Pinpoint the cell where the given text exists, returning its [X, Y] midpoint coordinate. 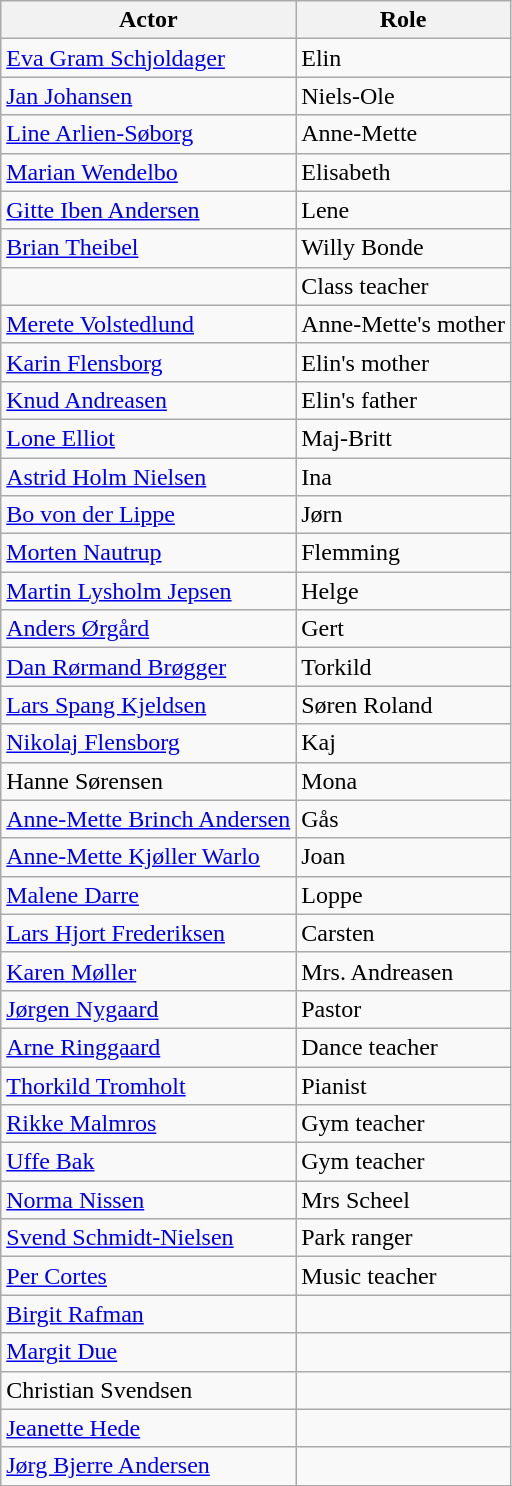
Anne-Mette [404, 134]
Knud Andreasen [148, 400]
Jørgen Nygaard [148, 1009]
Dan Rørmand Brøgger [148, 667]
Elisabeth [404, 172]
Actor [148, 20]
Ina [404, 477]
Lone Elliot [148, 438]
Mrs. Andreasen [404, 971]
Merete Volstedlund [148, 324]
Nikolaj Flensborg [148, 743]
Uffe Bak [148, 1162]
Morten Nautrup [148, 553]
Anders Ørgård [148, 629]
Birgit Rafman [148, 1314]
Line Arlien-Søborg [148, 134]
Anne-Mette Brinch Andersen [148, 819]
Mrs Scheel [404, 1200]
Niels-Ole [404, 96]
Mona [404, 781]
Elin [404, 58]
Rikke Malmros [148, 1124]
Carsten [404, 933]
Anne-Mette's mother [404, 324]
Dance teacher [404, 1047]
Jørg Bjerre Andersen [148, 1466]
Elin's mother [404, 362]
Joan [404, 857]
Role [404, 20]
Malene Darre [148, 895]
Maj-Britt [404, 438]
Lars Spang Kjeldsen [148, 705]
Hanne Sørensen [148, 781]
Per Cortes [148, 1276]
Astrid Holm Nielsen [148, 477]
Pastor [404, 1009]
Jeanette Hede [148, 1428]
Karen Møller [148, 971]
Martin Lysholm Jepsen [148, 591]
Svend Schmidt-Nielsen [148, 1238]
Søren Roland [404, 705]
Gert [404, 629]
Flemming [404, 553]
Helge [404, 591]
Class teacher [404, 286]
Norma Nissen [148, 1200]
Park ranger [404, 1238]
Eva Gram Schjoldager [148, 58]
Marian Wendelbo [148, 172]
Lene [404, 210]
Lars Hjort Frederiksen [148, 933]
Torkild [404, 667]
Gås [404, 819]
Bo von der Lippe [148, 515]
Jørn [404, 515]
Kaj [404, 743]
Pianist [404, 1085]
Brian Theibel [148, 248]
Willy Bonde [404, 248]
Loppe [404, 895]
Christian Svendsen [148, 1390]
Margit Due [148, 1352]
Arne Ringgaard [148, 1047]
Music teacher [404, 1276]
Thorkild Tromholt [148, 1085]
Anne-Mette Kjøller Warlo [148, 857]
Karin Flensborg [148, 362]
Gitte Iben Andersen [148, 210]
Elin's father [404, 400]
Jan Johansen [148, 96]
